Identify which cell holds the provided text, then report its (X, Y) central coordinate. 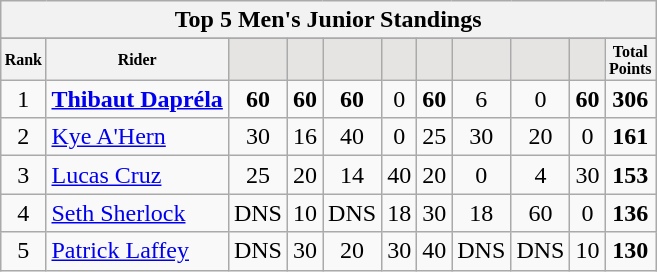
Kye A'Hern (137, 137)
Rider (137, 60)
TotalPoints (630, 60)
3 (24, 175)
Rank (24, 60)
161 (630, 137)
5 (24, 251)
306 (630, 99)
Thibaut Dapréla (137, 99)
153 (630, 175)
Patrick Laffey (137, 251)
136 (630, 213)
1 (24, 99)
130 (630, 251)
16 (304, 137)
Lucas Cruz (137, 175)
6 (482, 99)
Top 5 Men's Junior Standings (328, 20)
14 (352, 175)
2 (24, 137)
Seth Sherlock (137, 213)
